For the text-containing cell, return its midpoint in (X, Y) coordinate format. 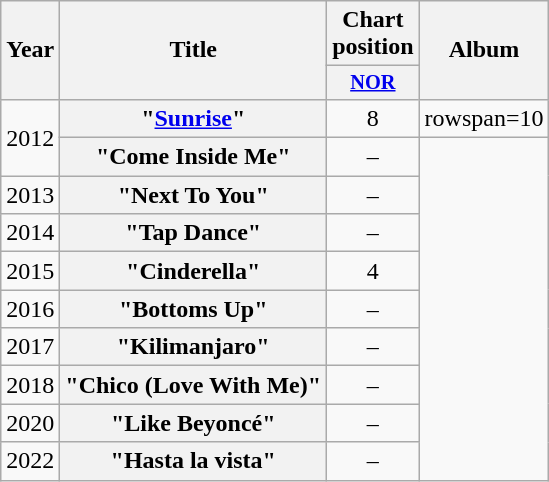
"Hasta la vista" (194, 461)
"Next To You" (194, 195)
"Chico (Love With Me)" (194, 385)
"Cinderella" (194, 271)
2017 (30, 347)
"Sunrise" (194, 118)
"Bottoms Up" (194, 309)
2018 (30, 385)
"Like Beyoncé" (194, 423)
"Come Inside Me" (194, 157)
2013 (30, 195)
2012 (30, 137)
Album (484, 50)
Title (194, 50)
2022 (30, 461)
8 (373, 118)
"Tap Dance" (194, 233)
2015 (30, 271)
NOR (373, 83)
2016 (30, 309)
2014 (30, 233)
4 (373, 271)
2020 (30, 423)
Chartposition (373, 34)
Year (30, 50)
rowspan=10 (484, 118)
"Kilimanjaro" (194, 347)
